Locate the cell with the specified text and output its [X, Y] center coordinate. 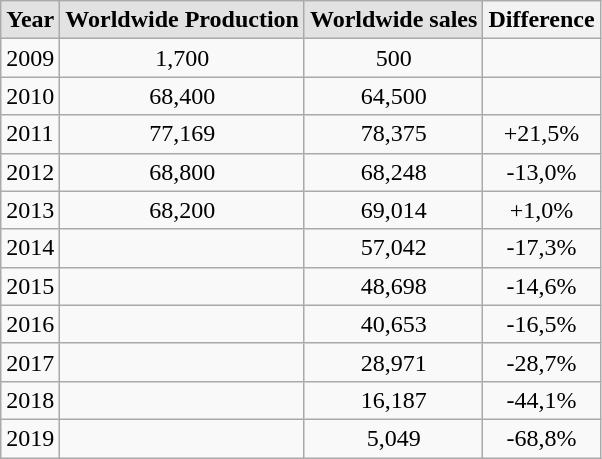
77,169 [182, 134]
2014 [30, 248]
16,187 [393, 400]
40,653 [393, 324]
2011 [30, 134]
64,500 [393, 96]
Worldwide Production [182, 20]
2010 [30, 96]
68,248 [393, 172]
2018 [30, 400]
28,971 [393, 362]
-14,6% [542, 286]
2019 [30, 438]
-17,3% [542, 248]
-68,8% [542, 438]
2017 [30, 362]
Worldwide sales [393, 20]
+21,5% [542, 134]
68,200 [182, 210]
69,014 [393, 210]
-44,1% [542, 400]
68,400 [182, 96]
500 [393, 58]
2013 [30, 210]
2012 [30, 172]
+1,0% [542, 210]
Difference [542, 20]
2015 [30, 286]
48,698 [393, 286]
5,049 [393, 438]
57,042 [393, 248]
2016 [30, 324]
Year [30, 20]
-13,0% [542, 172]
1,700 [182, 58]
-28,7% [542, 362]
68,800 [182, 172]
-16,5% [542, 324]
78,375 [393, 134]
2009 [30, 58]
